For the text-containing cell, return its midpoint in [x, y] coordinate format. 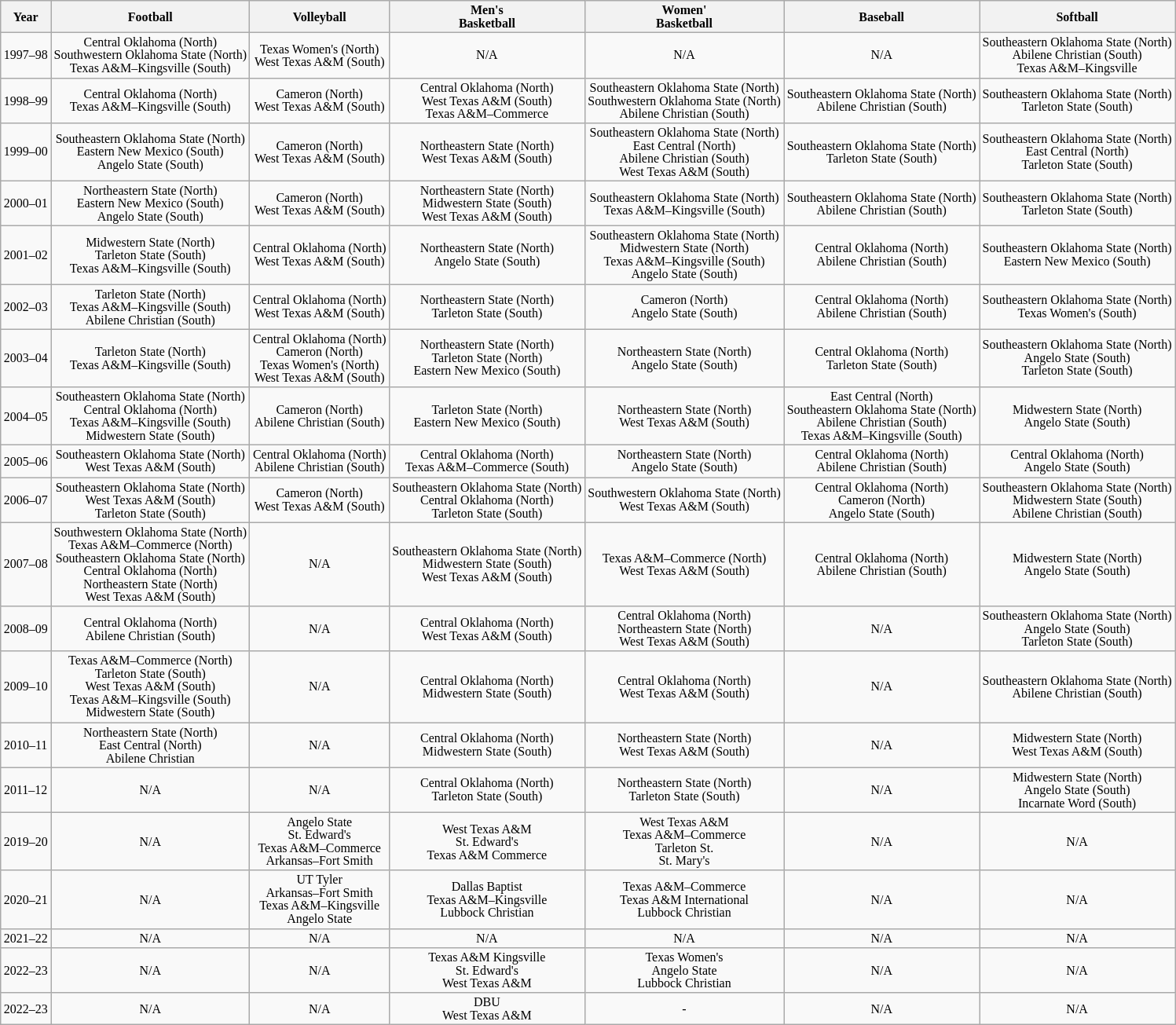
Central Oklahoma (North) Cameron (North) Texas Women's (North) West Texas A&M (South) [319, 358]
UT TylerArkansas–Fort SmithTexas A&M–KingsvilleAngelo State [319, 899]
2003–04 [26, 358]
2004–05 [26, 415]
Midwestern State (North) Tarleton State (South) Texas A&M–Kingsville (South) [151, 254]
Southeastern Oklahoma State (North) Abilene Christian (South) Texas A&M–Kingsville [1078, 55]
Central Oklahoma (North) West Texas A&M (South) Texas A&M–Commerce [487, 101]
Central Oklahoma (North) Texas A&M–Kingsville (South) [151, 101]
1999–00 [26, 152]
2007–08 [26, 564]
Central Oklahoma (North) Cameron (North) Angelo State (South) [881, 500]
Year [26, 16]
Central Oklahoma (North) Angelo State (South) [1078, 460]
Texas A&M–Commerce (North) West Texas A&M (South) [683, 564]
Texas Women's Angelo State Lubbock Christian [683, 969]
Southeastern Oklahoma State (North) Central Oklahoma (North) Texas A&M–Kingsville (South) Midwestern State (South) [151, 415]
Midwestern State (North) Angelo State (South) Incarnate Word (South) [1078, 790]
Northeastern State (North) Tarleton State (North) Eastern New Mexico (South) [487, 358]
Central Oklahoma (North) Northeastern State (North) West Texas A&M (South) [683, 628]
Southeastern Oklahoma State (North) West Texas A&M (South) [151, 460]
Southeastern Oklahoma State (North) Midwestern State (South) West Texas A&M (South) [487, 564]
Central Oklahoma (North) Southwestern Oklahoma State (North) Texas A&M–Kingsville (South) [151, 55]
2006–07 [26, 500]
2000–01 [26, 203]
East Central (North) Southeastern Oklahoma State (North) Abilene Christian (South) Texas A&M–Kingsville (South) [881, 415]
Men's Basketball [487, 16]
Angelo StateSt. Edward'sTexas A&M–CommerceArkansas–Fort Smith [319, 841]
1997–98 [26, 55]
Texas Women's (North) West Texas A&M (South) [319, 55]
2020–21 [26, 899]
Women' Basketball [683, 16]
Cameron (North) Angelo State (South) [683, 306]
Southeastern Oklahoma State (North) Texas A&M–Kingsville (South) [683, 203]
Northeastern State (North) Midwestern State (South) West Texas A&M (South) [487, 203]
2019–20 [26, 841]
Central Oklahoma (North) Texas A&M–Commerce (South) [487, 460]
Southeastern Oklahoma State (North) Eastern New Mexico (South) Angelo State (South) [151, 152]
Texas A&M–Commerce (North) Tarleton State (South) West Texas A&M (South) Texas A&M–Kingsville (South) Midwestern State (South) [151, 686]
Southeastern Oklahoma State (North) Eastern New Mexico (South) [1078, 254]
2002–03 [26, 306]
Tarleton State (North) Texas A&M–Kingsville (South) [151, 358]
2011–12 [26, 790]
Southeastern Oklahoma State (North) Texas Women's (South) [1078, 306]
West Texas A&M Texas A&M–Commerce Tarleton St.St. Mary's [683, 841]
Southeastern Oklahoma State (North) East Central (North) Tarleton State (South) [1078, 152]
2021–22 [26, 938]
Volleyball [319, 16]
Southeastern Oklahoma State (North) Central Oklahoma (North) Tarleton State (South) [487, 500]
Football [151, 16]
Dallas BaptistTexas A&M–KingsvilleLubbock Christian [487, 899]
Northeastern State (North) East Central (North) Abilene Christian [151, 745]
Texas A&M–CommerceTexas A&M InternationalLubbock Christian [683, 899]
Tarleton State (North) Eastern New Mexico (South) [487, 415]
2008–09 [26, 628]
Southeastern Oklahoma State (North) Midwestern State (North) Texas A&M–Kingsville (South) Angelo State (South) [683, 254]
- [683, 1009]
2005–06 [26, 460]
Northeastern State (North) Eastern New Mexico (South) Angelo State (South) [151, 203]
Southwestern Oklahoma State (North) West Texas A&M (South) [683, 500]
DBU West Texas A&M [487, 1009]
Southeastern Oklahoma State (North) Midwestern State (South) Abilene Christian (South) [1078, 500]
Midwestern State (North) West Texas A&M (South) [1078, 745]
Baseball [881, 16]
Texas A&M Kingsville St. Edward's West Texas A&M [487, 969]
Southeastern Oklahoma State (North) East Central (North) Abilene Christian (South) West Texas A&M (South) [683, 152]
West Texas A&M St. Edward's Texas A&M Commerce [487, 841]
2010–11 [26, 745]
2009–10 [26, 686]
1998–99 [26, 101]
2001–02 [26, 254]
Tarleton State (North) Texas A&M–Kingsville (South) Abilene Christian (South) [151, 306]
Softball [1078, 16]
Southeastern Oklahoma State (North) Southwestern Oklahoma State (North) Abilene Christian (South) [683, 101]
Southeastern Oklahoma State (North) West Texas A&M (South) Tarleton State (South) [151, 500]
Cameron (North) Abilene Christian (South) [319, 415]
